Return the [X, Y] coordinate for the center point of the cell that contains the specified text.  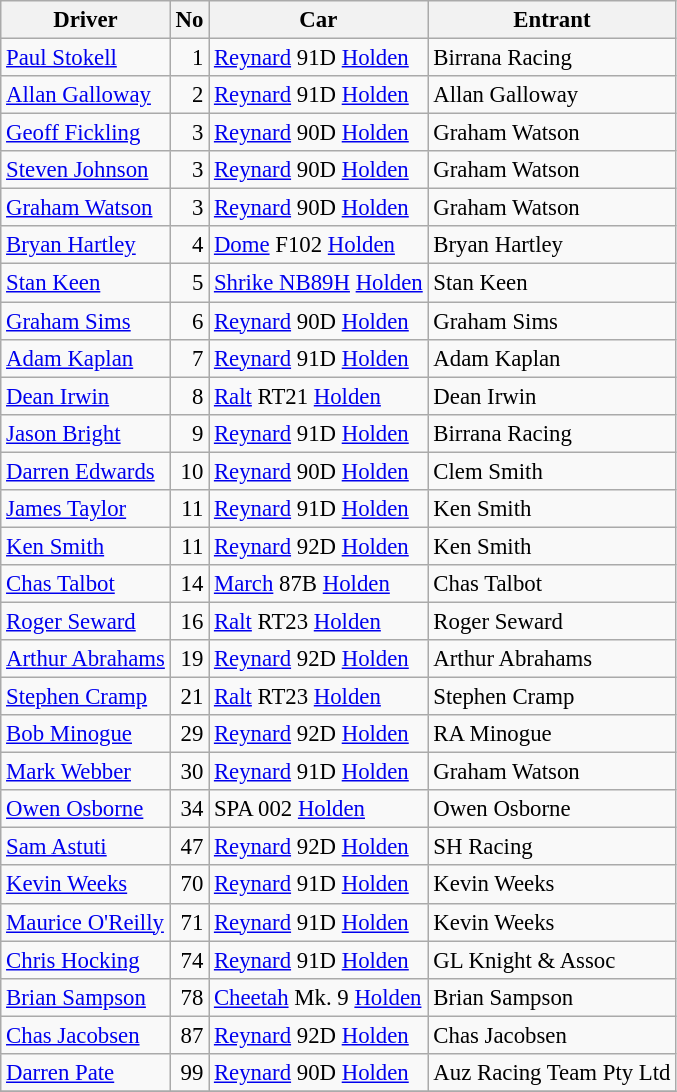
SPA 002 Holden [318, 809]
71 [189, 922]
March 87B Holden [318, 584]
87 [189, 1035]
1 [189, 58]
29 [189, 734]
Car [318, 20]
Paul Stokell [86, 58]
Driver [86, 20]
Steven Johnson [86, 170]
Bob Minogue [86, 734]
10 [189, 471]
70 [189, 885]
SH Racing [552, 847]
Cheetah Mk. 9 Holden [318, 997]
Darren Edwards [86, 471]
Clem Smith [552, 471]
Shrike NB89H Holden [318, 283]
74 [189, 960]
16 [189, 621]
Auz Racing Team Pty Ltd [552, 1073]
RA Minogue [552, 734]
8 [189, 396]
4 [189, 245]
Mark Webber [86, 772]
GL Knight & Assoc [552, 960]
78 [189, 997]
7 [189, 358]
Maurice O'Reilly [86, 922]
99 [189, 1073]
2 [189, 95]
Sam Astuti [86, 847]
Entrant [552, 20]
6 [189, 321]
47 [189, 847]
21 [189, 697]
No [189, 20]
9 [189, 433]
Ralt RT21 Holden [318, 396]
34 [189, 809]
James Taylor [86, 509]
30 [189, 772]
Jason Bright [86, 433]
Chris Hocking [86, 960]
Geoff Fickling [86, 133]
19 [189, 659]
5 [189, 283]
14 [189, 584]
Darren Pate [86, 1073]
Dome F102 Holden [318, 245]
